Scan for the cell matching the given text and deliver its (X, Y) coordinate at center. 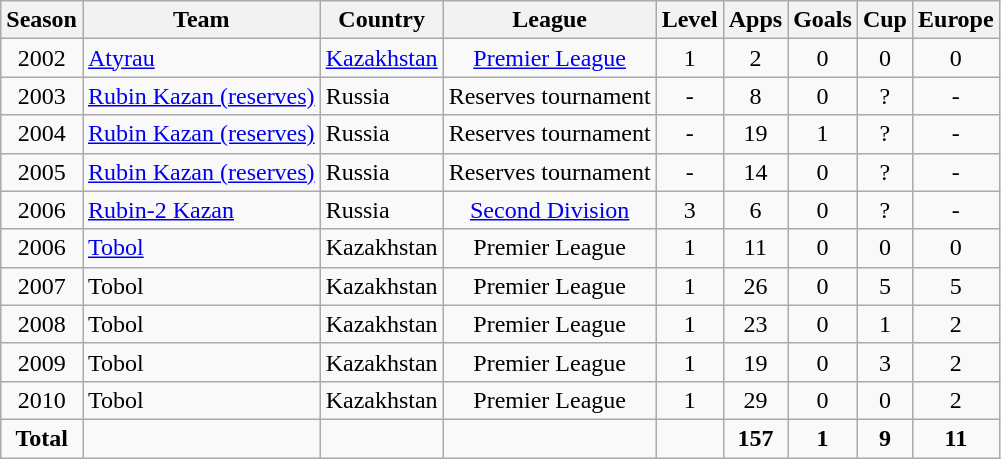
2010 (42, 400)
8 (755, 96)
Total (42, 438)
2008 (42, 324)
2009 (42, 362)
League (550, 20)
Team (201, 20)
2004 (42, 134)
2002 (42, 58)
Rubin-2 Kazan (201, 210)
2005 (42, 172)
6 (755, 210)
Level (690, 20)
Second Division (550, 210)
Goals (823, 20)
Europe (956, 20)
23 (755, 324)
Apps (755, 20)
29 (755, 400)
2007 (42, 286)
157 (755, 438)
2003 (42, 96)
9 (884, 438)
26 (755, 286)
Season (42, 20)
Atyrau (201, 58)
Country (382, 20)
14 (755, 172)
Cup (884, 20)
